From the cell containing the given text, extract its center point as (x, y) coordinate. 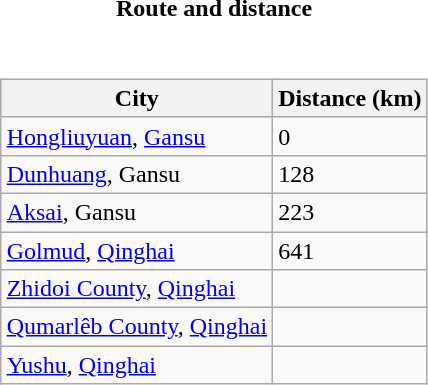
Zhidoi County, Qinghai (136, 289)
128 (350, 174)
641 (350, 251)
Qumarlêb County, Qinghai (136, 327)
Aksai, Gansu (136, 212)
Yushu, Qinghai (136, 365)
Hongliuyuan, Gansu (136, 136)
Golmud, Qinghai (136, 251)
City (136, 98)
Dunhuang, Gansu (136, 174)
0 (350, 136)
223 (350, 212)
Distance (km) (350, 98)
